Determine the [X, Y] coordinate at the center of the cell enclosing the given text.  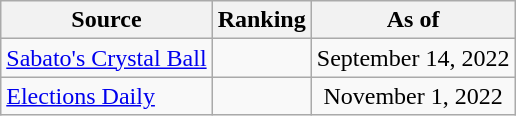
Sabato's Crystal Ball [106, 58]
September 14, 2022 [413, 58]
As of [413, 20]
Source [106, 20]
November 1, 2022 [413, 96]
Ranking [262, 20]
Elections Daily [106, 96]
